From the cell containing the given text, extract its center point as [X, Y] coordinate. 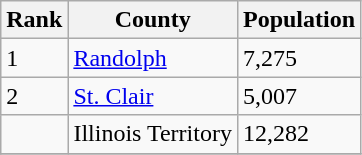
Rank [34, 20]
1 [34, 58]
Illinois Territory [153, 134]
Population [298, 20]
St. Clair [153, 96]
7,275 [298, 58]
2 [34, 96]
5,007 [298, 96]
Randolph [153, 58]
County [153, 20]
12,282 [298, 134]
